Provide the [X, Y] coordinate of the cell's center where the given text is located.  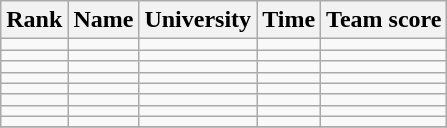
Rank [34, 20]
Time [289, 20]
University [198, 20]
Name [104, 20]
Team score [384, 20]
